For the text-containing cell, return its midpoint in (X, Y) coordinate format. 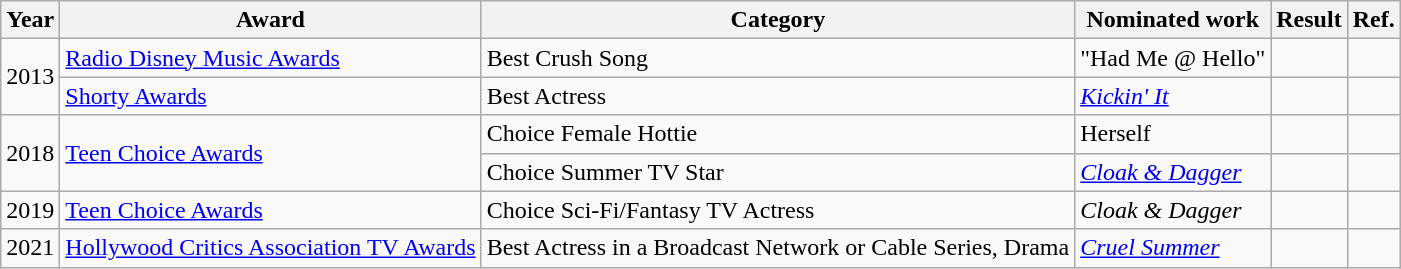
"Had Me @ Hello" (1173, 58)
Kickin' It (1173, 96)
Best Actress (778, 96)
Radio Disney Music Awards (270, 58)
2019 (30, 210)
2018 (30, 153)
Shorty Awards (270, 96)
Result (1309, 20)
Best Crush Song (778, 58)
Herself (1173, 134)
Hollywood Critics Association TV Awards (270, 248)
Choice Female Hottie (778, 134)
Nominated work (1173, 20)
Category (778, 20)
Award (270, 20)
Ref. (1374, 20)
Choice Sci-Fi/Fantasy TV Actress (778, 210)
2021 (30, 248)
Year (30, 20)
Best Actress in a Broadcast Network or Cable Series, Drama (778, 248)
Choice Summer TV Star (778, 172)
Cruel Summer (1173, 248)
2013 (30, 77)
